Search for the cell housing the specified text and yield its [x, y] center coordinate. 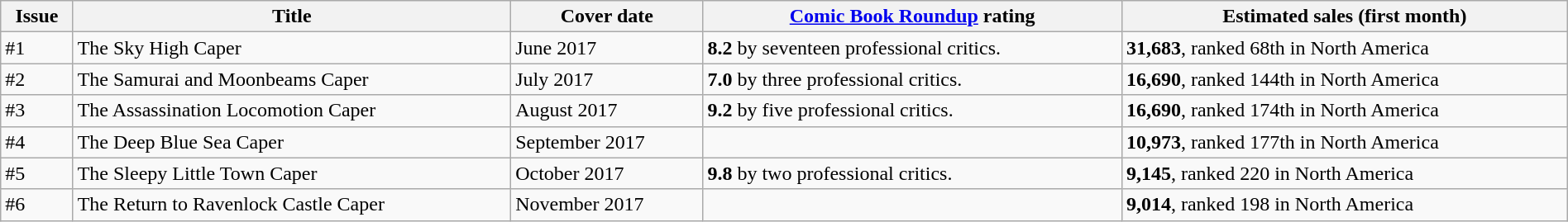
7.0 by three professional critics. [912, 79]
#2 [36, 79]
9.8 by two professional critics. [912, 173]
The Return to Ravenlock Castle Caper [292, 205]
9,145, ranked 220 in North America [1345, 173]
The Samurai and Moonbeams Caper [292, 79]
9,014, ranked 198 in North America [1345, 205]
9.2 by five professional critics. [912, 111]
October 2017 [607, 173]
#1 [36, 48]
Comic Book Roundup rating [912, 17]
Issue [36, 17]
The Assassination Locomotion Caper [292, 111]
#5 [36, 173]
November 2017 [607, 205]
The Sky High Caper [292, 48]
The Deep Blue Sea Caper [292, 142]
8.2 by seventeen professional critics. [912, 48]
July 2017 [607, 79]
#3 [36, 111]
31,683, ranked 68th in North America [1345, 48]
#4 [36, 142]
September 2017 [607, 142]
The Sleepy Little Town Caper [292, 173]
10,973, ranked 177th in North America [1345, 142]
June 2017 [607, 48]
16,690, ranked 144th in North America [1345, 79]
Cover date [607, 17]
Title [292, 17]
August 2017 [607, 111]
Estimated sales (first month) [1345, 17]
#6 [36, 205]
16,690, ranked 174th in North America [1345, 111]
